Pinpoint the cell where the given text exists, returning its [X, Y] midpoint coordinate. 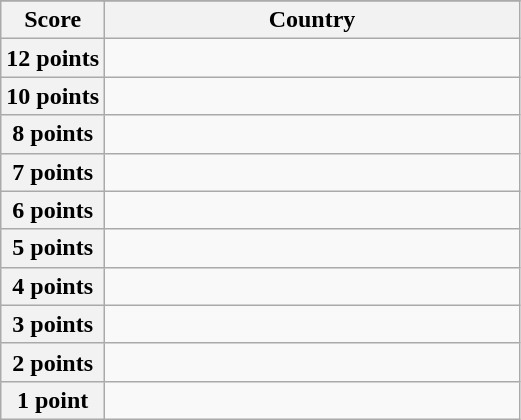
12 points [53, 58]
4 points [53, 286]
1 point [53, 400]
3 points [53, 324]
5 points [53, 248]
8 points [53, 134]
Country [312, 20]
6 points [53, 210]
2 points [53, 362]
10 points [53, 96]
Score [53, 20]
7 points [53, 172]
